Detect which cell encompasses the target text, then output its (X, Y) center coordinate. 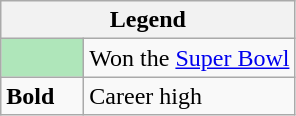
Won the Super Bowl (190, 58)
Bold (42, 96)
Career high (190, 96)
Legend (148, 20)
